Output the (X, Y) coordinate of the center of the cell containing the given text.  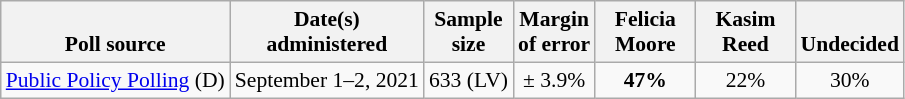
Public Policy Polling (D) (116, 80)
FeliciaMoore (645, 32)
Samplesize (468, 32)
633 (LV) (468, 80)
Undecided (850, 32)
Marginof error (554, 32)
Date(s)administered (327, 32)
30% (850, 80)
47% (645, 80)
Poll source (116, 32)
22% (745, 80)
September 1–2, 2021 (327, 80)
KasimReed (745, 32)
± 3.9% (554, 80)
